Return (X, Y) of the center of cell containing provided text 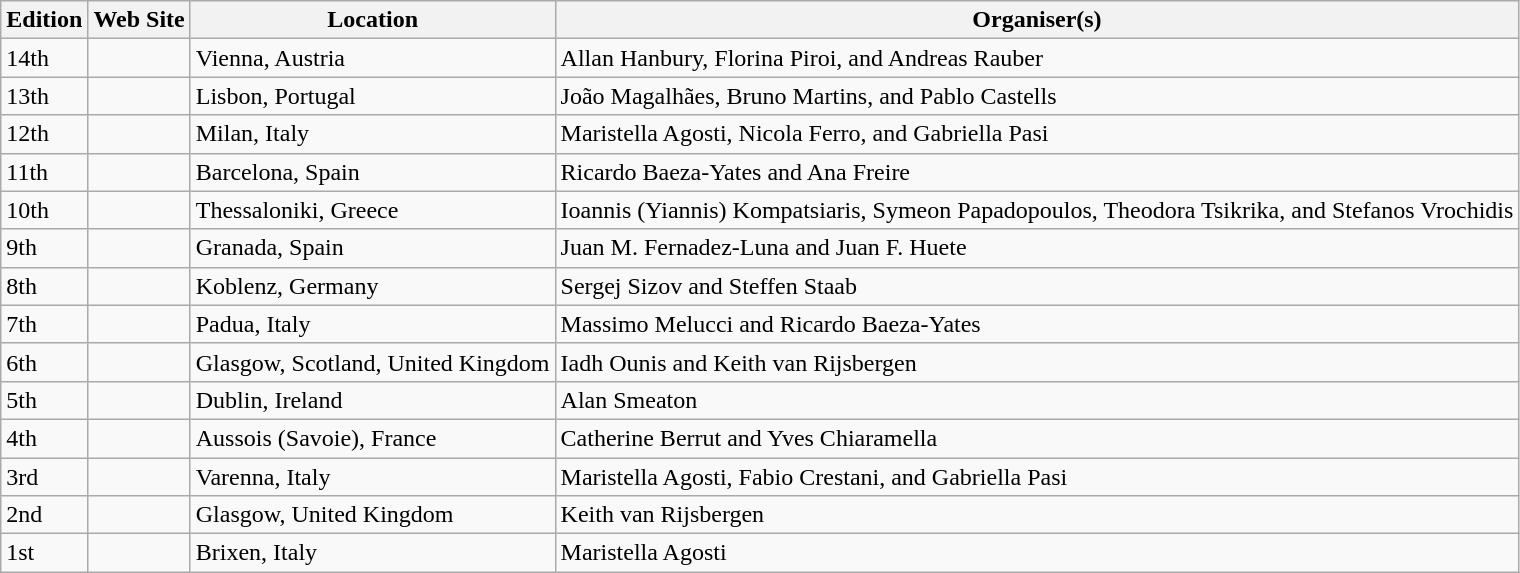
Massimo Melucci and Ricardo Baeza-Yates (1037, 324)
Juan M. Fernadez-Luna and Juan F. Huete (1037, 248)
Catherine Berrut and Yves Chiaramella (1037, 438)
12th (44, 134)
Iadh Ounis and Keith van Rijsbergen (1037, 362)
9th (44, 248)
6th (44, 362)
Keith van Rijsbergen (1037, 515)
Organiser(s) (1037, 20)
4th (44, 438)
2nd (44, 515)
Thessaloniki, Greece (372, 210)
João Magalhães, Bruno Martins, and Pablo Castells (1037, 96)
14th (44, 58)
Lisbon, Portugal (372, 96)
Sergej Sizov and Steffen Staab (1037, 286)
Web Site (139, 20)
13th (44, 96)
Granada, Spain (372, 248)
Barcelona, Spain (372, 172)
7th (44, 324)
Ioannis (Yiannis) Kompatsiaris, Symeon Papadopoulos, Theodora Tsikrika, and Stefanos Vrochidis (1037, 210)
Maristella Agosti (1037, 553)
Alan Smeaton (1037, 400)
10th (44, 210)
Maristella Agosti, Nicola Ferro, and Gabriella Pasi (1037, 134)
5th (44, 400)
Edition (44, 20)
Glasgow, Scotland, United Kingdom (372, 362)
Varenna, Italy (372, 477)
Maristella Agosti, Fabio Crestani, and Gabriella Pasi (1037, 477)
Location (372, 20)
Koblenz, Germany (372, 286)
Aussois (Savoie), France (372, 438)
3rd (44, 477)
11th (44, 172)
Brixen, Italy (372, 553)
Vienna, Austria (372, 58)
8th (44, 286)
Padua, Italy (372, 324)
1st (44, 553)
Milan, Italy (372, 134)
Glasgow, United Kingdom (372, 515)
Dublin, Ireland (372, 400)
Ricardo Baeza-Yates and Ana Freire (1037, 172)
Allan Hanbury, Florina Piroi, and Andreas Rauber (1037, 58)
